Capture the cell that displays the provided text and extract its (x, y) central coordinate. 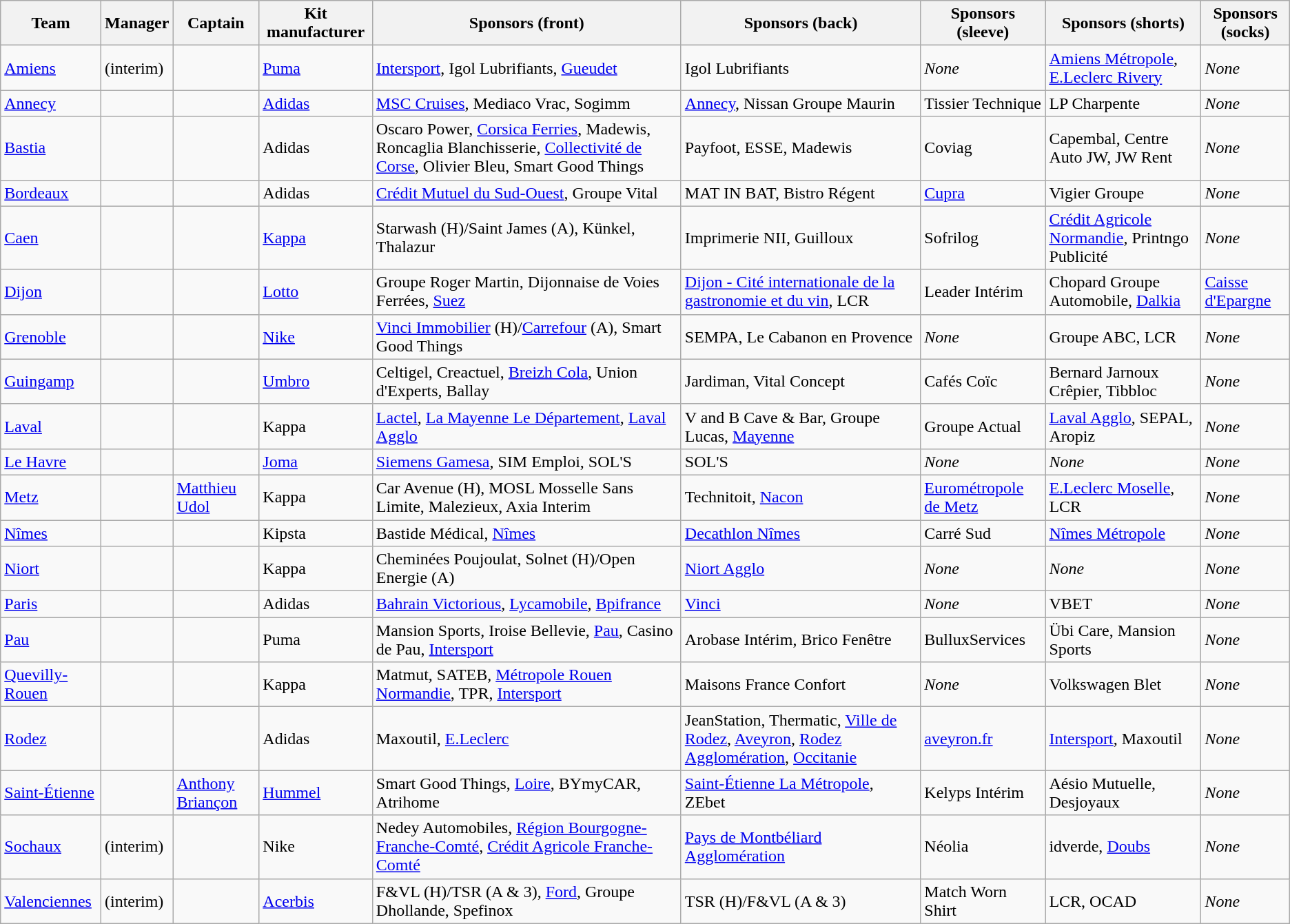
Maisons France Confort (801, 685)
Sponsors (sleeve) (983, 23)
SEMPA, Le Cabanon en Provence (801, 336)
Jardiman, Vital Concept (801, 382)
Joma (316, 462)
Crédit Mutuel du Sud-Ouest, Groupe Vital (526, 193)
Nîmes (51, 533)
Pau (51, 639)
Bastide Médical, Nîmes (526, 533)
Celtigel, Creactuel, Breizh Cola, Union d'Experts, Ballay (526, 382)
Dijon - Cité internationale de la gastronomie et du vin, LCR (801, 292)
Capembal, Centre Auto JW, JW Rent (1123, 148)
Vinci (801, 604)
idverde, Doubs (1123, 847)
Eurométropole de Metz (983, 497)
Groupe Roger Martin, Dijonnaise de Voies Ferrées, Suez (526, 292)
Starwash (H)/Saint James (A), Künkel, Thalazur (526, 238)
Arobase Intérim, Brico Fenêtre (801, 639)
Pays de Montbéliard Agglomération (801, 847)
Car Avenue (H), MOSL Mosselle Sans Limite, Malezieux, Axia Interim (526, 497)
LCR, OCAD (1123, 901)
Siemens Gamesa, SIM Emploi, SOL'S (526, 462)
Nedey Automobiles, Région Bourgogne-Franche-Comté, Crédit Agricole Franche-Comté (526, 847)
Annecy (51, 103)
Intersport, Maxoutil (1123, 739)
Crédit Agricole Normandie, Printngo Publicité (1123, 238)
Lactel, La Mayenne Le Département, Laval Agglo (526, 426)
Saint-Étienne (51, 792)
Bahrain Victorious, Lycamobile, Bpifrance (526, 604)
Anthony Briançon (216, 792)
Sponsors (front) (526, 23)
BulluxServices (983, 639)
Intersport, Igol Lubrifiants, Gueudet (526, 68)
Cheminées Poujoulat, Solnet (H)/Open Energie (A) (526, 569)
Team (51, 23)
Annecy, Nissan Groupe Maurin (801, 103)
Rodez (51, 739)
TSR (H)/F&VL (A & 3) (801, 901)
Match Worn Shirt (983, 901)
Caen (51, 238)
Valenciennes (51, 901)
Nîmes Métropole (1123, 533)
Captain (216, 23)
Amiens (51, 68)
Sochaux (51, 847)
Niort (51, 569)
Matmut, SATEB, Métropole Rouen Normandie, TPR, Intersport (526, 685)
Decathlon Nîmes (801, 533)
V and B Cave & Bar, Groupe Lucas, Mayenne (801, 426)
Bastia (51, 148)
Coviag (983, 148)
Hummel (316, 792)
Groupe ABC, LCR (1123, 336)
Sponsors (back) (801, 23)
Niort Agglo (801, 569)
Technitoit, Nacon (801, 497)
Umbro (316, 382)
Carré Sud (983, 533)
Laval (51, 426)
F&VL (H)/TSR (A & 3), Ford, Groupe Dhollande, Spefinox (526, 901)
Paris (51, 604)
Matthieu Udol (216, 497)
Caisse d'Epargne (1245, 292)
Vigier Groupe (1123, 193)
Smart Good Things, Loire, BYmyCAR, Atrihome (526, 792)
Tissier Technique (983, 103)
Manager (136, 23)
Payfoot, ESSE, Madewis (801, 148)
Cupra (983, 193)
Volkswagen Blet (1123, 685)
Übi Care, Mansion Sports (1123, 639)
Metz (51, 497)
MSC Cruises, Mediaco Vrac, Sogimm (526, 103)
Sofrilog (983, 238)
MAT IN BAT, Bistro Régent (801, 193)
Saint-Étienne La Métropole, ZEbet (801, 792)
Guingamp (51, 382)
Groupe Actual (983, 426)
Kit manufacturer (316, 23)
Oscaro Power, Corsica Ferries, Madewis, Roncaglia Blanchisserie, Collectivité de Corse, Olivier Bleu, Smart Good Things (526, 148)
VBET (1123, 604)
Maxoutil, E.Leclerc (526, 739)
Néolia (983, 847)
Bordeaux (51, 193)
aveyron.fr (983, 739)
Kipsta (316, 533)
Le Havre (51, 462)
Leader Intérim (983, 292)
Aésio Mutuelle, Desjoyaux (1123, 792)
Vinci Immobilier (H)/Carrefour (A), Smart Good Things (526, 336)
Mansion Sports, Iroise Bellevie, Pau, Casino de Pau, Intersport (526, 639)
JeanStation, Thermatic, Ville de Rodez, Aveyron, Rodez Agglomération, Occitanie (801, 739)
Kelyps Intérim (983, 792)
Bernard Jarnoux Crêpier, Tibbloc (1123, 382)
Cafés Coïc (983, 382)
Quevilly-Rouen (51, 685)
Laval Agglo, SEPAL, Aropiz (1123, 426)
E.Leclerc Moselle, LCR (1123, 497)
SOL'S (801, 462)
Acerbis (316, 901)
Imprimerie NII, Guilloux (801, 238)
Lotto (316, 292)
Igol Lubrifiants (801, 68)
Dijon (51, 292)
Grenoble (51, 336)
Sponsors (socks) (1245, 23)
Amiens Métropole, E.Leclerc Rivery (1123, 68)
Chopard Groupe Automobile, Dalkia (1123, 292)
LP Charpente (1123, 103)
Sponsors (shorts) (1123, 23)
